Return [X, Y] of the center of cell containing provided text 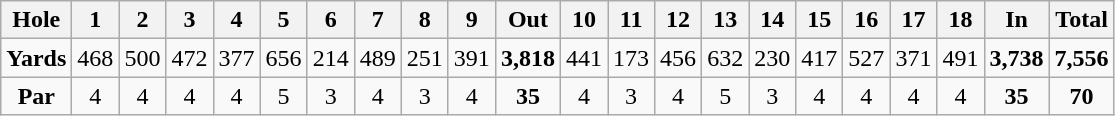
656 [284, 58]
377 [236, 58]
18 [960, 20]
3,818 [528, 58]
371 [914, 58]
In [1016, 20]
230 [772, 58]
9 [472, 20]
3,738 [1016, 58]
16 [866, 20]
173 [632, 58]
7 [378, 20]
70 [1082, 96]
417 [820, 58]
12 [678, 20]
13 [726, 20]
472 [190, 58]
441 [584, 58]
1 [96, 20]
2 [142, 20]
391 [472, 58]
468 [96, 58]
6 [330, 20]
15 [820, 20]
500 [142, 58]
491 [960, 58]
Total [1082, 20]
8 [424, 20]
456 [678, 58]
Hole [36, 20]
11 [632, 20]
7,556 [1082, 58]
632 [726, 58]
527 [866, 58]
Yards [36, 58]
17 [914, 20]
214 [330, 58]
251 [424, 58]
Out [528, 20]
14 [772, 20]
489 [378, 58]
Par [36, 96]
10 [584, 20]
